For the text-containing cell, return its midpoint in [x, y] coordinate format. 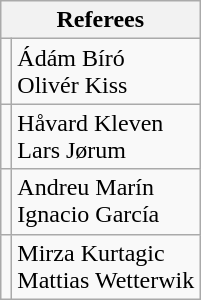
Mirza KurtagicMattias Wetterwik [106, 266]
Håvard KlevenLars Jørum [106, 136]
Ádám BíróOlivér Kiss [106, 72]
Referees [100, 20]
Andreu MarínIgnacio García [106, 202]
